Search for the cell housing the specified text and yield its [x, y] center coordinate. 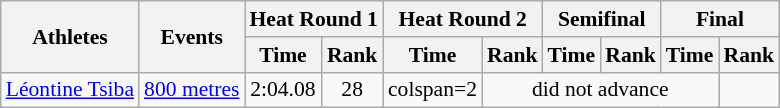
Léontine Tsiba [70, 90]
colspan=2 [432, 90]
Final [720, 19]
800 metres [192, 90]
Athletes [70, 36]
Heat Round 2 [463, 19]
28 [352, 90]
did not advance [600, 90]
Semifinal [602, 19]
2:04.08 [282, 90]
Events [192, 36]
Heat Round 1 [313, 19]
